Determine the [x, y] coordinate at the center of the cell enclosing the given text.  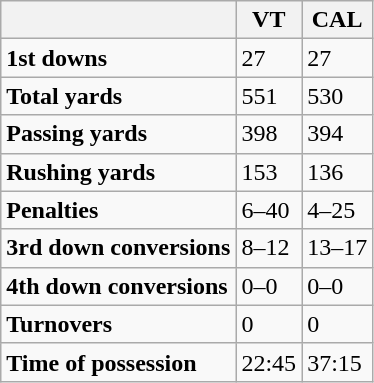
13–17 [338, 248]
398 [269, 134]
1st downs [118, 58]
8–12 [269, 248]
22:45 [269, 362]
Turnovers [118, 324]
4th down conversions [118, 286]
Rushing yards [118, 172]
136 [338, 172]
Passing yards [118, 134]
VT [269, 20]
3rd down conversions [118, 248]
Time of possession [118, 362]
4–25 [338, 210]
153 [269, 172]
530 [338, 96]
Total yards [118, 96]
551 [269, 96]
394 [338, 134]
Penalties [118, 210]
6–40 [269, 210]
37:15 [338, 362]
CAL [338, 20]
